Return the [X, Y] coordinate for the center point of the cell that contains the specified text.  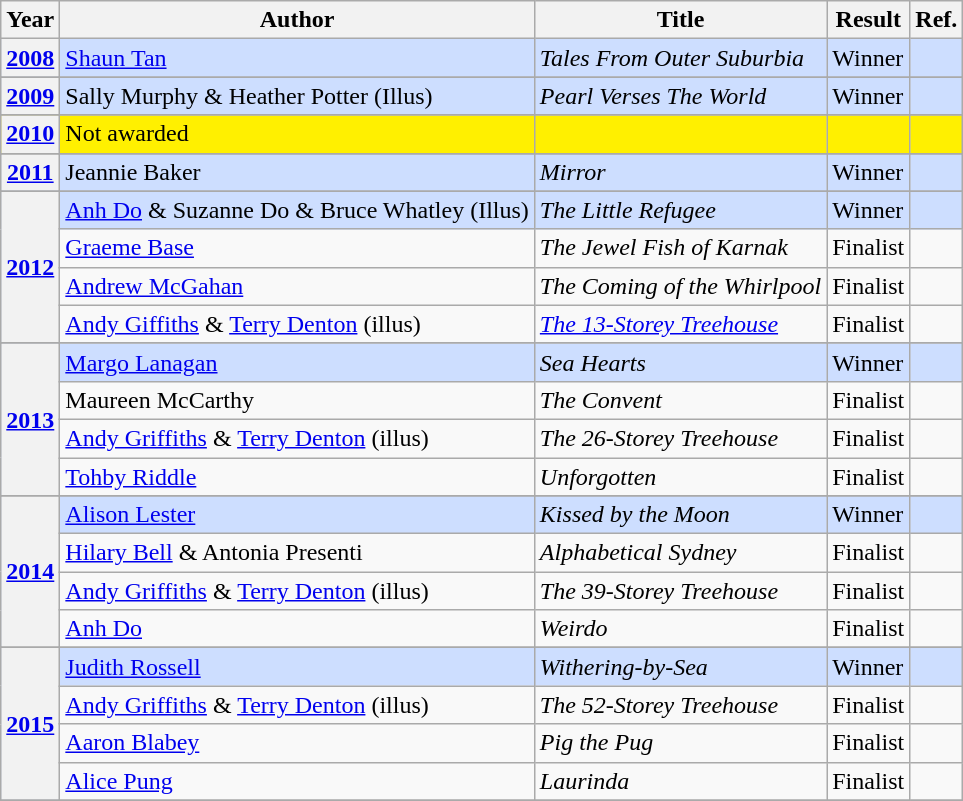
The 26-Storey Treehouse [680, 438]
Margo Lanagan [298, 362]
Maureen McCarthy [298, 400]
The Convent [680, 400]
2014 [30, 572]
Andy Giffiths & Terry Denton (illus) [298, 324]
Kissed by the Moon [680, 515]
Jeannie Baker [298, 172]
2010 [30, 134]
Not awarded [298, 134]
The Jewel Fish of Karnak [680, 248]
2012 [30, 267]
Title [680, 20]
Laurinda [680, 781]
The Little Refugee [680, 210]
Alison Lester [298, 515]
Sea Hearts [680, 362]
Alice Pung [298, 781]
Pig the Pug [680, 743]
Hilary Bell & Antonia Presenti [298, 553]
Judith Rossell [298, 667]
Ref. [936, 20]
Mirror [680, 172]
Weirdo [680, 629]
Result [868, 20]
2009 [30, 96]
The Coming of the Whirlpool [680, 286]
The 39-Storey Treehouse [680, 591]
Tales From Outer Suburbia [680, 58]
Anh Do [298, 629]
Year [30, 20]
Withering-by-Sea [680, 667]
The 52-Storey Treehouse [680, 705]
Tohby Riddle [298, 477]
Aaron Blabey [298, 743]
Alphabetical Sydney [680, 553]
2013 [30, 419]
The 13-Storey Treehouse [680, 324]
Anh Do & Suzanne Do & Bruce Whatley (Illus) [298, 210]
Sally Murphy & Heather Potter (Illus) [298, 96]
Graeme Base [298, 248]
Unforgotten [680, 477]
Author [298, 20]
Andrew McGahan [298, 286]
Shaun Tan [298, 58]
2015 [30, 724]
Pearl Verses The World [680, 96]
2011 [30, 172]
2008 [30, 58]
